Find where the given text appears and provide that cell's center as [X, Y] coordinate. 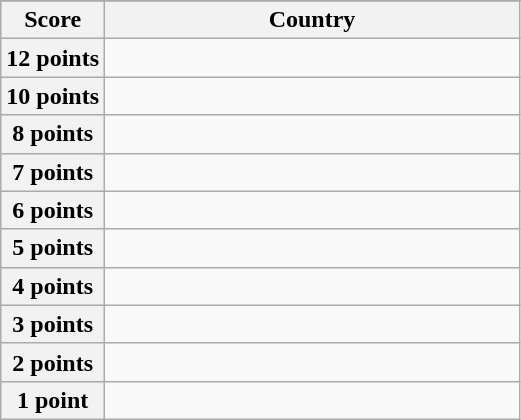
5 points [53, 248]
2 points [53, 362]
3 points [53, 324]
7 points [53, 172]
8 points [53, 134]
1 point [53, 400]
4 points [53, 286]
12 points [53, 58]
Score [53, 20]
6 points [53, 210]
10 points [53, 96]
Country [312, 20]
